Find where the given text appears and provide that cell's center as (x, y) coordinate. 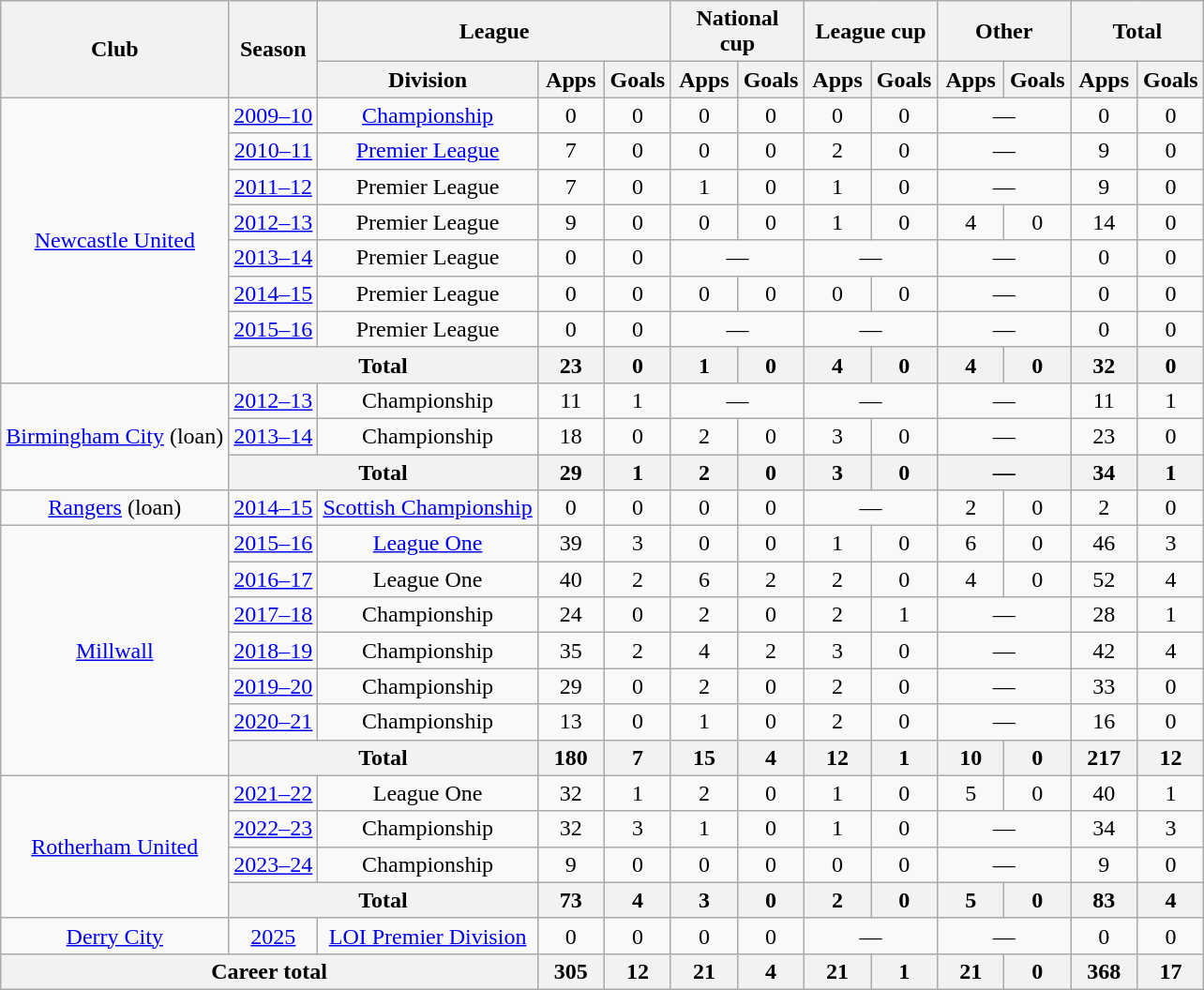
180 (570, 757)
73 (570, 900)
2010–11 (274, 151)
28 (1105, 615)
2019–20 (274, 686)
46 (1105, 544)
2016–17 (274, 579)
Career total (270, 971)
13 (570, 722)
League cup (871, 32)
2020–21 (274, 722)
League (495, 32)
Other (1004, 32)
Derry City (114, 936)
Scottish Championship (428, 508)
Birmingham City (loan) (114, 436)
305 (570, 971)
39 (570, 544)
83 (1105, 900)
Rotherham United (114, 847)
14 (1105, 222)
2017–18 (274, 615)
LOI Premier Division (428, 936)
16 (1105, 722)
2011–12 (274, 187)
24 (570, 615)
42 (1105, 651)
368 (1105, 971)
217 (1105, 757)
35 (570, 651)
17 (1170, 971)
18 (570, 436)
52 (1105, 579)
2018–19 (274, 651)
2025 (274, 936)
Season (274, 49)
2009–10 (274, 115)
2023–24 (274, 864)
33 (1105, 686)
2022–23 (274, 829)
15 (703, 757)
10 (971, 757)
Newcastle United (114, 240)
Club (114, 49)
Millwall (114, 651)
2021–22 (274, 793)
National cup (737, 32)
Division (428, 80)
Rangers (loan) (114, 508)
